Find where the given text appears and provide that cell's center as [X, Y] coordinate. 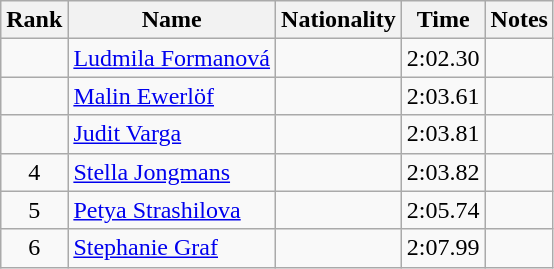
5 [34, 210]
4 [34, 172]
Name [172, 20]
Time [443, 20]
6 [34, 248]
Nationality [339, 20]
2:03.81 [443, 134]
Rank [34, 20]
Notes [519, 20]
2:02.30 [443, 58]
2:07.99 [443, 248]
2:05.74 [443, 210]
Malin Ewerlöf [172, 96]
Petya Strashilova [172, 210]
Stephanie Graf [172, 248]
Ludmila Formanová [172, 58]
2:03.82 [443, 172]
2:03.61 [443, 96]
Judit Varga [172, 134]
Stella Jongmans [172, 172]
